Return the (X, Y) coordinate for the center point of the cell that contains the specified text.  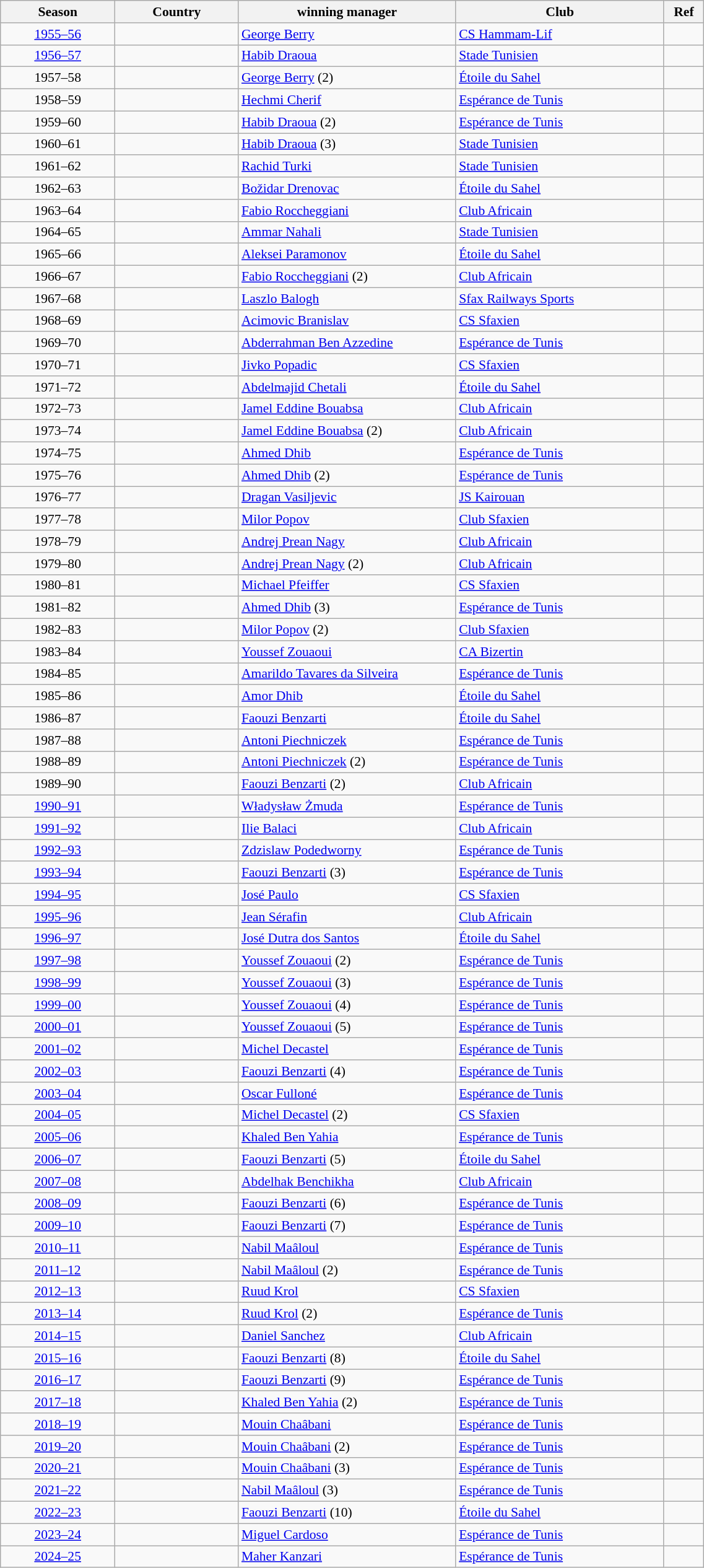
1995–96 (58, 917)
1964–65 (58, 232)
1996–97 (58, 939)
Youssef Zouaoui (347, 652)
2012–13 (58, 1292)
Khaled Ben Yahia (347, 1137)
Faouzi Benzarti (3) (347, 873)
Abderrahman Ben Azzedine (347, 343)
2005–06 (58, 1137)
Hechmi Cherif (347, 100)
1955–56 (58, 34)
Ruud Krol (347, 1292)
Khaled Ben Yahia (2) (347, 1403)
Oscar Fulloné (347, 1093)
Season (58, 12)
2017–18 (58, 1403)
Mouin Chaâbani (2) (347, 1447)
JS Kairouan (560, 497)
1965–66 (58, 255)
2023–24 (58, 1535)
2024–25 (58, 1557)
Dragan Vasiljevic (347, 497)
Władysław Żmuda (347, 807)
2014–15 (58, 1336)
1959–60 (58, 122)
Acimovic Branislav (347, 321)
2002–03 (58, 1071)
Country (177, 12)
1983–84 (58, 652)
2013–14 (58, 1314)
Youssef Zouaoui (2) (347, 961)
Faouzi Benzarti (6) (347, 1204)
1974–75 (58, 453)
José Paulo (347, 895)
1984–85 (58, 674)
2004–05 (58, 1115)
Andrej Prean Nagy (2) (347, 564)
1975–76 (58, 475)
Andrej Prean Nagy (347, 541)
1987–88 (58, 740)
Jamel Eddine Bouabsa (347, 409)
Habib Draoua (347, 56)
2000–01 (58, 1027)
José Dutra dos Santos (347, 939)
1958–59 (58, 100)
2016–17 (58, 1380)
1980–81 (58, 585)
Fabio Roccheggiani (2) (347, 277)
2007–08 (58, 1181)
1956–57 (58, 56)
Milor Popov (2) (347, 630)
1997–98 (58, 961)
Ahmed Dhib (3) (347, 608)
1962–63 (58, 188)
Sfax Railways Sports (560, 299)
1957–58 (58, 78)
1989–90 (58, 784)
Daniel Sanchez (347, 1336)
Habib Draoua (3) (347, 144)
CS Hammam-Lif (560, 34)
Youssef Zouaoui (5) (347, 1027)
Božidar Drenovac (347, 188)
Youssef Zouaoui (4) (347, 1005)
2010–11 (58, 1248)
1961–62 (58, 167)
2006–07 (58, 1160)
Mouin Chaâbani (3) (347, 1468)
1998–99 (58, 983)
1993–94 (58, 873)
George Berry (2) (347, 78)
1972–73 (58, 409)
2009–10 (58, 1226)
Abdelmajid Chetali (347, 387)
Antoni Piechniczek (2) (347, 762)
1967–68 (58, 299)
1992–93 (58, 851)
1985–86 (58, 696)
Michel Decastel (347, 1049)
Aleksei Paramonov (347, 255)
Youssef Zouaoui (3) (347, 983)
Antoni Piechniczek (347, 740)
1994–95 (58, 895)
1978–79 (58, 541)
1963–64 (58, 211)
2022–23 (58, 1513)
Ahmed Dhib (2) (347, 475)
Faouzi Benzarti (5) (347, 1160)
Faouzi Benzarti (8) (347, 1358)
1990–91 (58, 807)
Ruud Krol (2) (347, 1314)
CA Bizertin (560, 652)
Faouzi Benzarti (347, 718)
Laszlo Balogh (347, 299)
Faouzi Benzarti (4) (347, 1071)
2019–20 (58, 1447)
2008–09 (58, 1204)
Ammar Nahali (347, 232)
Faouzi Benzarti (9) (347, 1380)
1977–78 (58, 520)
1988–89 (58, 762)
2001–02 (58, 1049)
Amarildo Tavares da Silveira (347, 674)
Milor Popov (347, 520)
Nabil Maâloul (2) (347, 1270)
2020–21 (58, 1468)
2015–16 (58, 1358)
1991–92 (58, 828)
Club (560, 12)
Michel Decastel (2) (347, 1115)
Faouzi Benzarti (10) (347, 1513)
2018–19 (58, 1424)
Michael Pfeiffer (347, 585)
Nabil Maâloul (347, 1248)
Jivko Popadic (347, 365)
1970–71 (58, 365)
2003–04 (58, 1093)
1979–80 (58, 564)
2011–12 (58, 1270)
Maher Kanzari (347, 1557)
Faouzi Benzarti (2) (347, 784)
George Berry (347, 34)
1986–87 (58, 718)
1971–72 (58, 387)
1981–82 (58, 608)
Jamel Eddine Bouabsa (2) (347, 431)
1976–77 (58, 497)
Ref (684, 12)
Ilie Balaci (347, 828)
2021–22 (58, 1491)
1973–74 (58, 431)
Nabil Maâloul (3) (347, 1491)
Ahmed Dhib (347, 453)
Mouin Chaâbani (347, 1424)
Fabio Roccheggiani (347, 211)
1968–69 (58, 321)
1960–61 (58, 144)
Abdelhak Benchikha (347, 1181)
Faouzi Benzarti (7) (347, 1226)
1966–67 (58, 277)
Jean Sérafin (347, 917)
Amor Dhib (347, 696)
winning manager (347, 12)
Zdzislaw Podedworny (347, 851)
1999–00 (58, 1005)
Habib Draoua (2) (347, 122)
1969–70 (58, 343)
Rachid Turki (347, 167)
Miguel Cardoso (347, 1535)
1982–83 (58, 630)
